For the text-containing cell, return its midpoint in (x, y) coordinate format. 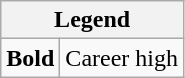
Career high (122, 58)
Legend (92, 20)
Bold (30, 58)
